Provide the [X, Y] coordinate of the cell's center where the given text is located.  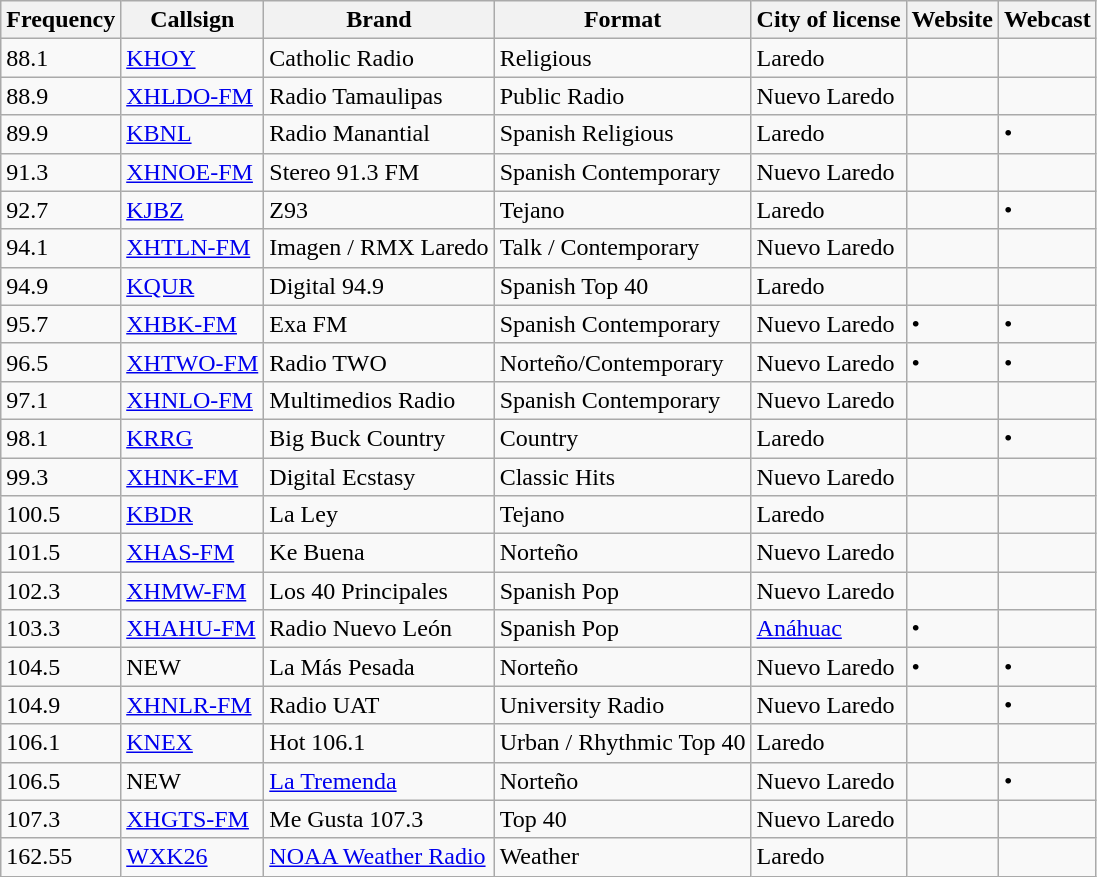
104.5 [61, 667]
Imagen / RMX Laredo [379, 248]
Spanish Religious [622, 134]
Radio Nuevo León [379, 629]
Radio TWO [379, 362]
Brand [379, 20]
Webcast [1047, 20]
95.7 [61, 324]
98.1 [61, 438]
Radio Tamaulipas [379, 96]
Hot 106.1 [379, 743]
KBNL [192, 134]
XHLDO-FM [192, 96]
University Radio [622, 705]
94.1 [61, 248]
106.5 [61, 781]
Stereo 91.3 FM [379, 172]
106.1 [61, 743]
100.5 [61, 515]
Top 40 [622, 819]
KJBZ [192, 210]
Weather [622, 857]
KQUR [192, 286]
Norteño/Contemporary [622, 362]
XHAS-FM [192, 553]
104.9 [61, 705]
Classic Hits [622, 477]
96.5 [61, 362]
Big Buck Country [379, 438]
88.1 [61, 58]
XHNLO-FM [192, 400]
WXK26 [192, 857]
XHTWO-FM [192, 362]
Multimedios Radio [379, 400]
City of license [828, 20]
Urban / Rhythmic Top 40 [622, 743]
XHMW-FM [192, 591]
91.3 [61, 172]
Digital Ecstasy [379, 477]
Country [622, 438]
Exa FM [379, 324]
Ke Buena [379, 553]
NOAA Weather Radio [379, 857]
Z93 [379, 210]
92.7 [61, 210]
XHGTS-FM [192, 819]
La Tremenda [379, 781]
La Ley [379, 515]
Frequency [61, 20]
XHNLR-FM [192, 705]
107.3 [61, 819]
88.9 [61, 96]
KBDR [192, 515]
Me Gusta 107.3 [379, 819]
KNEX [192, 743]
XHNK-FM [192, 477]
94.9 [61, 286]
Religious [622, 58]
Talk / Contemporary [622, 248]
KRRG [192, 438]
102.3 [61, 591]
Radio Manantial [379, 134]
Catholic Radio [379, 58]
KHOY [192, 58]
Callsign [192, 20]
XHTLN-FM [192, 248]
Radio UAT [379, 705]
Anáhuac [828, 629]
101.5 [61, 553]
89.9 [61, 134]
Los 40 Principales [379, 591]
103.3 [61, 629]
La Más Pesada [379, 667]
97.1 [61, 400]
Format [622, 20]
XHAHU-FM [192, 629]
99.3 [61, 477]
XHBK-FM [192, 324]
XHNOE-FM [192, 172]
162.55 [61, 857]
Digital 94.9 [379, 286]
Website [952, 20]
Spanish Top 40 [622, 286]
Public Radio [622, 96]
